Return (X, Y) of the center of cell containing provided text 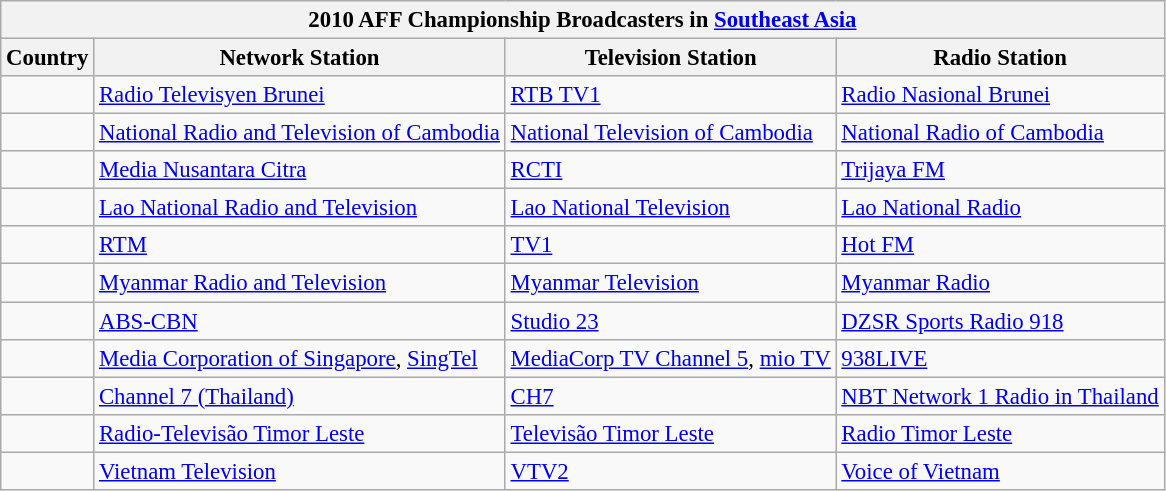
Lao National Radio (1000, 208)
Radio Televisyen Brunei (300, 95)
ABS-CBN (300, 321)
Television Station (670, 58)
Studio 23 (670, 321)
National Television of Cambodia (670, 133)
938LIVE (1000, 358)
MediaCorp TV Channel 5, mio TV (670, 358)
RTB TV1 (670, 95)
Network Station (300, 58)
Myanmar Radio and Television (300, 283)
Lao National Radio and Television (300, 208)
Media Corporation of Singapore, SingTel (300, 358)
CH7 (670, 396)
TV1 (670, 245)
Hot FM (1000, 245)
RTM (300, 245)
National Radio and Television of Cambodia (300, 133)
National Radio of Cambodia (1000, 133)
2010 AFF Championship Broadcasters in Southeast Asia (582, 20)
NBT Network 1 Radio in Thailand (1000, 396)
Radio-Televisão Timor Leste (300, 433)
DZSR Sports Radio 918 (1000, 321)
Country (48, 58)
Vietnam Television (300, 471)
Lao National Television (670, 208)
Channel 7 (Thailand) (300, 396)
Radio Timor Leste (1000, 433)
Myanmar Television (670, 283)
Media Nusantara Citra (300, 170)
Myanmar Radio (1000, 283)
Voice of Vietnam (1000, 471)
VTV2 (670, 471)
Radio Nasional Brunei (1000, 95)
Radio Station (1000, 58)
RCTI (670, 170)
Televisão Timor Leste (670, 433)
Trijaya FM (1000, 170)
